Identify which cell holds the provided text, then report its (x, y) central coordinate. 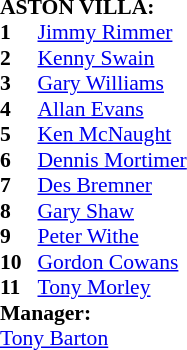
3 (19, 83)
Tony Morley (112, 287)
Manager: (94, 313)
Ken McNaught (112, 135)
Des Bremner (112, 185)
Gordon Cowans (112, 262)
Allan Evans (112, 109)
10 (19, 262)
Kenny Swain (112, 58)
Dennis Mortimer (112, 160)
9 (19, 237)
Peter Withe (112, 237)
7 (19, 185)
2 (19, 58)
Gary Shaw (112, 211)
8 (19, 211)
5 (19, 135)
6 (19, 160)
Jimmy Rimmer (112, 33)
1 (19, 33)
11 (19, 287)
4 (19, 109)
Gary Williams (112, 83)
